Scan for the cell matching the given text and deliver its [X, Y] coordinate at center. 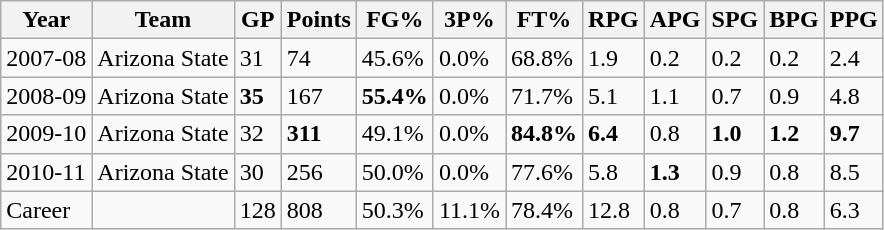
Team [163, 20]
FG% [394, 20]
45.6% [394, 58]
4.8 [854, 96]
78.4% [544, 210]
68.8% [544, 58]
30 [258, 172]
35 [258, 96]
50.3% [394, 210]
808 [318, 210]
2.4 [854, 58]
2007-08 [46, 58]
11.1% [469, 210]
2010-11 [46, 172]
77.6% [544, 172]
FT% [544, 20]
84.8% [544, 134]
APG [675, 20]
9.7 [854, 134]
6.3 [854, 210]
2008-09 [46, 96]
55.4% [394, 96]
PPG [854, 20]
311 [318, 134]
3P% [469, 20]
1.1 [675, 96]
6.4 [614, 134]
1.9 [614, 58]
GP [258, 20]
256 [318, 172]
Points [318, 20]
74 [318, 58]
5.8 [614, 172]
8.5 [854, 172]
49.1% [394, 134]
128 [258, 210]
Year [46, 20]
167 [318, 96]
Career [46, 210]
32 [258, 134]
1.0 [735, 134]
50.0% [394, 172]
71.7% [544, 96]
SPG [735, 20]
BPG [794, 20]
2009-10 [46, 134]
12.8 [614, 210]
1.2 [794, 134]
5.1 [614, 96]
31 [258, 58]
RPG [614, 20]
1.3 [675, 172]
